Detect which cell encompasses the target text, then output its (X, Y) center coordinate. 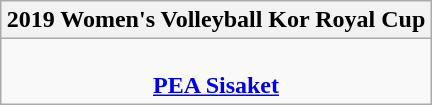
2019 Women's Volleyball Kor Royal Cup (216, 20)
PEA Sisaket (216, 72)
